Output the [X, Y] coordinate of the center of the cell containing the given text.  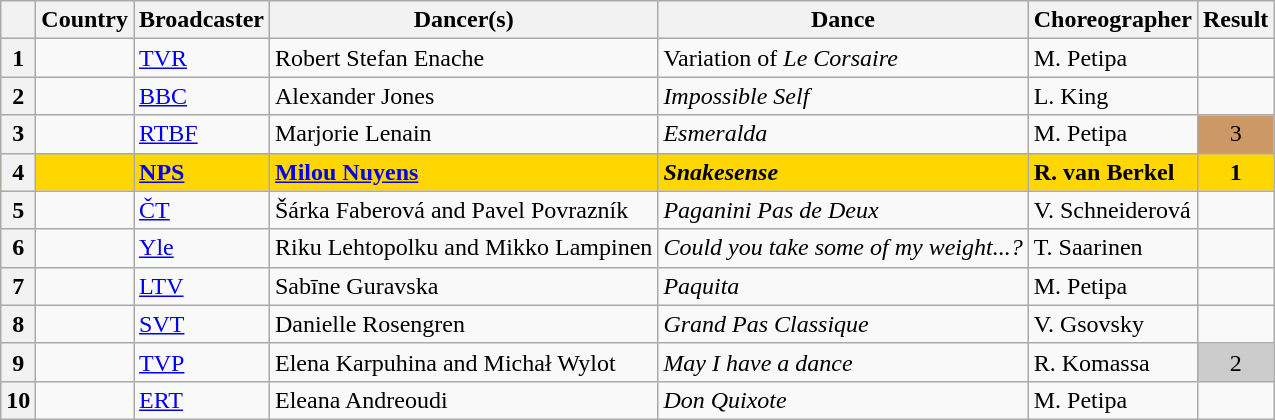
9 [18, 362]
V. Schneiderová [1112, 210]
Alexander Jones [463, 96]
Choreographer [1112, 20]
Danielle Rosengren [463, 324]
V. Gsovsky [1112, 324]
4 [18, 172]
5 [18, 210]
SVT [202, 324]
Elena Karpuhina and Michał Wylot [463, 362]
Robert Stefan Enache [463, 58]
Eleana Andreoudi [463, 400]
Variation of Le Corsaire [843, 58]
Result [1235, 20]
LTV [202, 286]
TVP [202, 362]
NPS [202, 172]
Impossible Self [843, 96]
Milou Nuyens [463, 172]
R. Komassa [1112, 362]
Esmeralda [843, 134]
10 [18, 400]
ERT [202, 400]
Snakesense [843, 172]
BBC [202, 96]
RTBF [202, 134]
Country [85, 20]
Dance [843, 20]
7 [18, 286]
TVR [202, 58]
Sabīne Guravska [463, 286]
R. van Berkel [1112, 172]
Paganini Pas de Deux [843, 210]
8 [18, 324]
ČT [202, 210]
Yle [202, 248]
Broadcaster [202, 20]
T. Saarinen [1112, 248]
Dancer(s) [463, 20]
Paquita [843, 286]
May I have a dance [843, 362]
Šárka Faberová and Pavel Povrazník [463, 210]
Grand Pas Classique [843, 324]
6 [18, 248]
L. King [1112, 96]
Marjorie Lenain [463, 134]
Don Quixote [843, 400]
Riku Lehtopolku and Mikko Lampinen [463, 248]
Could you take some of my weight...? [843, 248]
